Search for the cell housing the specified text and yield its [X, Y] center coordinate. 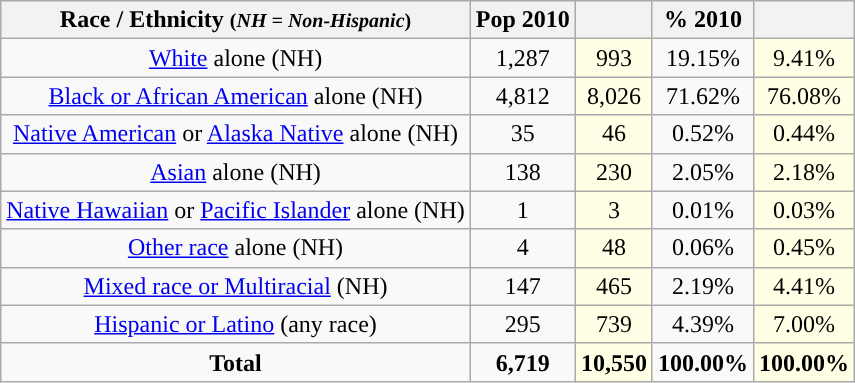
6,719 [522, 362]
4.39% [702, 324]
Native Hawaiian or Pacific Islander alone (NH) [236, 210]
2.19% [702, 286]
0.52% [702, 134]
295 [522, 324]
71.62% [702, 96]
0.06% [702, 248]
White alone (NH) [236, 58]
230 [614, 172]
76.08% [804, 96]
% 2010 [702, 20]
Asian alone (NH) [236, 172]
7.00% [804, 324]
Mixed race or Multiracial (NH) [236, 286]
739 [614, 324]
2.05% [702, 172]
8,026 [614, 96]
2.18% [804, 172]
Hispanic or Latino (any race) [236, 324]
Native American or Alaska Native alone (NH) [236, 134]
1 [522, 210]
147 [522, 286]
4,812 [522, 96]
0.44% [804, 134]
0.45% [804, 248]
465 [614, 286]
3 [614, 210]
4 [522, 248]
35 [522, 134]
4.41% [804, 286]
993 [614, 58]
Other race alone (NH) [236, 248]
10,550 [614, 362]
138 [522, 172]
Black or African American alone (NH) [236, 96]
Total [236, 362]
48 [614, 248]
46 [614, 134]
19.15% [702, 58]
1,287 [522, 58]
Race / Ethnicity (NH = Non-Hispanic) [236, 20]
9.41% [804, 58]
0.01% [702, 210]
Pop 2010 [522, 20]
0.03% [804, 210]
